Detect which cell encompasses the target text, then output its [x, y] center coordinate. 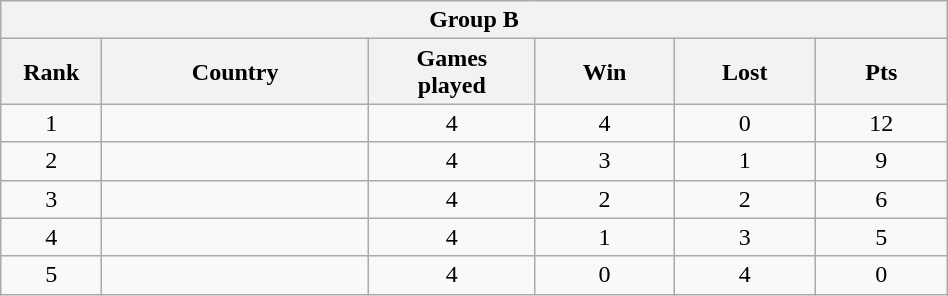
6 [881, 199]
Rank [52, 72]
Lost [744, 72]
Country [236, 72]
Win [604, 72]
9 [881, 161]
Group B [474, 20]
Pts [881, 72]
12 [881, 123]
Games played [452, 72]
